Return the [X, Y] coordinate for the center point of the cell that contains the specified text.  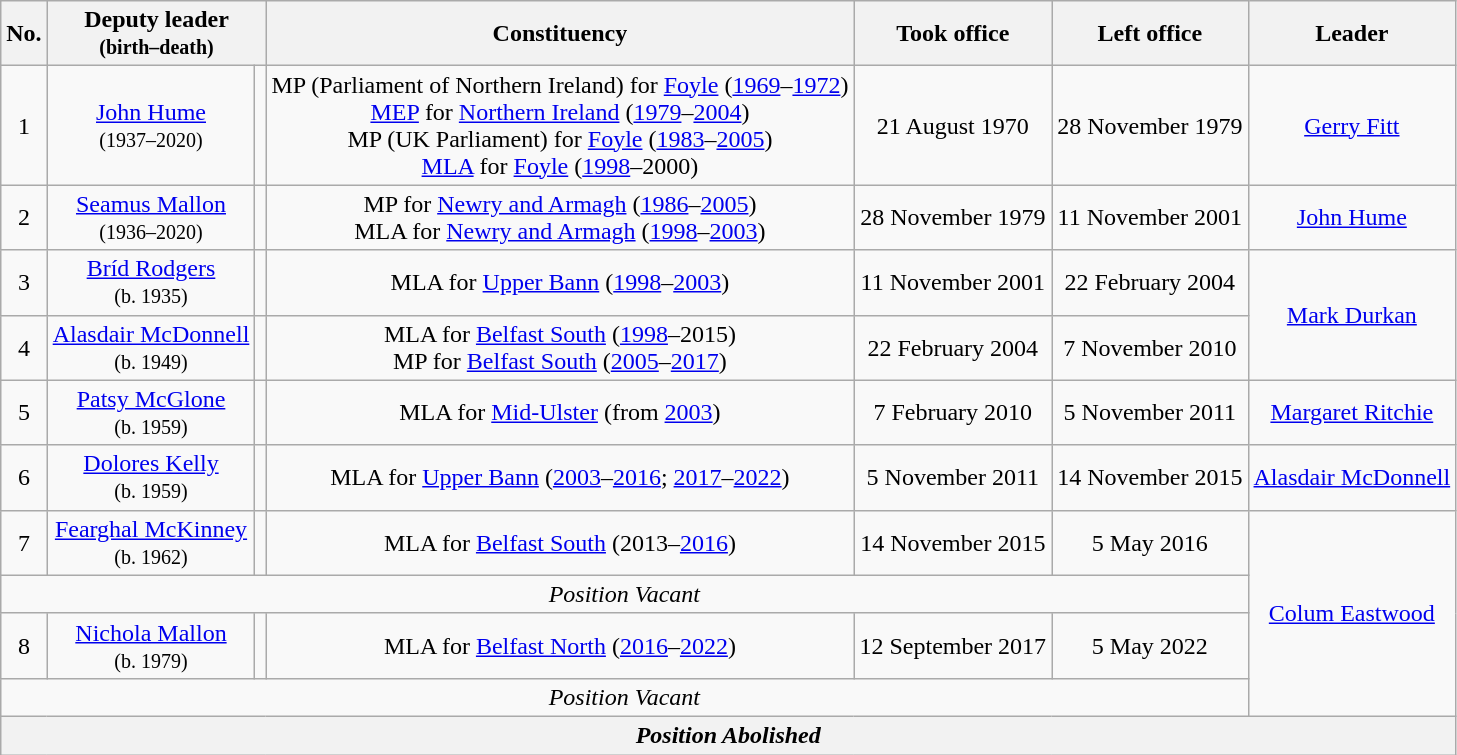
4 [24, 348]
Nichola Mallon(b. 1979) [151, 646]
3 [24, 282]
7 [24, 542]
Took office [953, 34]
Colum Eastwood [1352, 613]
Position Abolished [728, 735]
John Hume [1352, 218]
John Hume(1937–2020) [151, 126]
Alasdair McDonnell [1352, 478]
Leader [1352, 34]
7 November 2010 [1150, 348]
Bríd Rodgers(b. 1935) [151, 282]
5 [24, 412]
1 [24, 126]
8 [24, 646]
5 May 2016 [1150, 542]
MP for Newry and Armagh (1986–2005)MLA for Newry and Armagh (1998–2003) [560, 218]
Fearghal McKinney(b. 1962) [151, 542]
21 August 1970 [953, 126]
MLA for Mid-Ulster (from 2003) [560, 412]
2 [24, 218]
12 September 2017 [953, 646]
Patsy McGlone(b. 1959) [151, 412]
Margaret Ritchie [1352, 412]
Deputy leader(birth–death) [156, 34]
MLA for Belfast South (2013–2016) [560, 542]
Dolores Kelly(b. 1959) [151, 478]
Alasdair McDonnell(b. 1949) [151, 348]
Mark Durkan [1352, 315]
Seamus Mallon(1936–2020) [151, 218]
Constituency [560, 34]
No. [24, 34]
Left office [1150, 34]
MLA for Upper Bann (2003–2016; 2017–2022) [560, 478]
Gerry Fitt [1352, 126]
6 [24, 478]
MLA for Belfast South (1998–2015)MP for Belfast South (2005–2017) [560, 348]
7 February 2010 [953, 412]
MLA for Belfast North (2016–2022) [560, 646]
MLA for Upper Bann (1998–2003) [560, 282]
5 May 2022 [1150, 646]
